Identify which cell holds the provided text, then report its [X, Y] central coordinate. 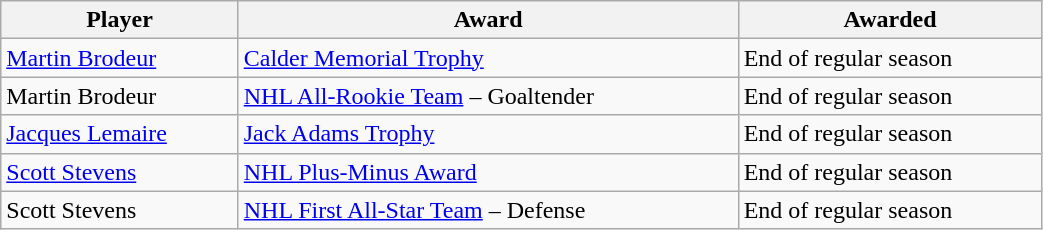
Jacques Lemaire [120, 134]
Jack Adams Trophy [488, 134]
Award [488, 20]
NHL All-Rookie Team – Goaltender [488, 96]
Player [120, 20]
Calder Memorial Trophy [488, 58]
NHL Plus-Minus Award [488, 172]
Awarded [890, 20]
NHL First All-Star Team – Defense [488, 210]
